Identify which cell holds the provided text, then report its (X, Y) central coordinate. 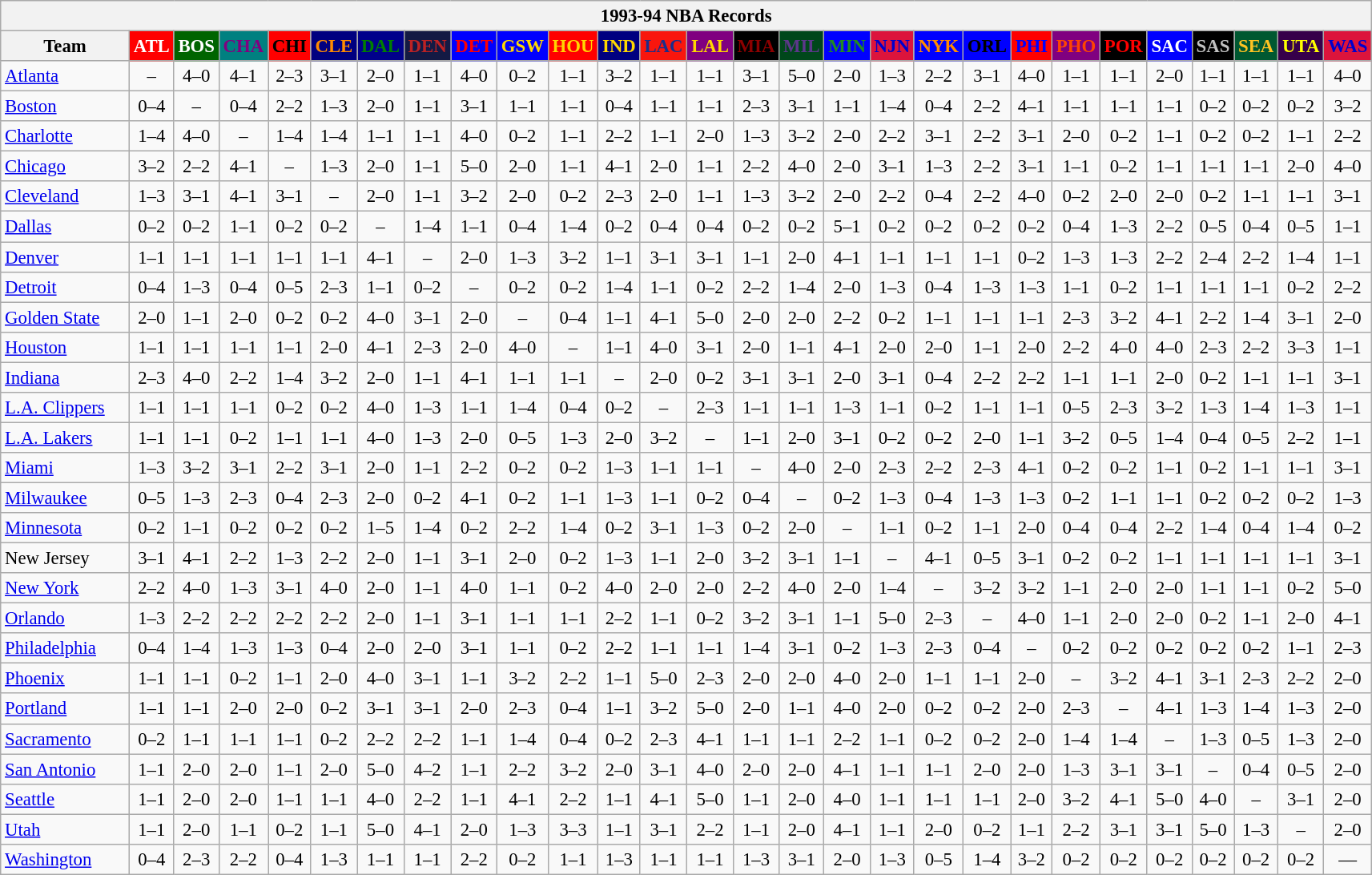
Houston (66, 347)
CLE (333, 46)
Milwaukee (66, 498)
MIN (847, 46)
Sacramento (66, 739)
LAC (663, 46)
Golden State (66, 317)
1–5 (381, 528)
BOS (196, 46)
HOU (573, 46)
5–1 (847, 227)
ORL (987, 46)
POR (1123, 46)
MIL (802, 46)
Portland (66, 709)
Chicago (66, 167)
SAS (1213, 46)
MIA (756, 46)
UTA (1301, 46)
PHO (1076, 46)
Phoenix (66, 679)
NYK (939, 46)
Detroit (66, 287)
Cleveland (66, 196)
SAC (1169, 46)
2–4 (1213, 257)
Orlando (66, 619)
Atlanta (66, 76)
Indiana (66, 377)
New York (66, 588)
L.A. Clippers (66, 408)
GSW (522, 46)
— (1348, 860)
4–2 (428, 769)
Miami (66, 468)
Team (66, 46)
Charlotte (66, 136)
New Jersey (66, 558)
San Antonio (66, 769)
Denver (66, 257)
1993-94 NBA Records (686, 16)
Washington (66, 860)
Philadelphia (66, 648)
CHA (243, 46)
WAS (1348, 46)
PHI (1032, 46)
DAL (381, 46)
L.A. Lakers (66, 437)
DEN (428, 46)
DET (474, 46)
Utah (66, 829)
CHI (289, 46)
SEA (1256, 46)
ATL (151, 46)
Minnesota (66, 528)
Boston (66, 107)
Dallas (66, 227)
LAL (710, 46)
NJN (892, 46)
IND (619, 46)
Seattle (66, 799)
